Pinpoint the cell where the given text exists, returning its [X, Y] midpoint coordinate. 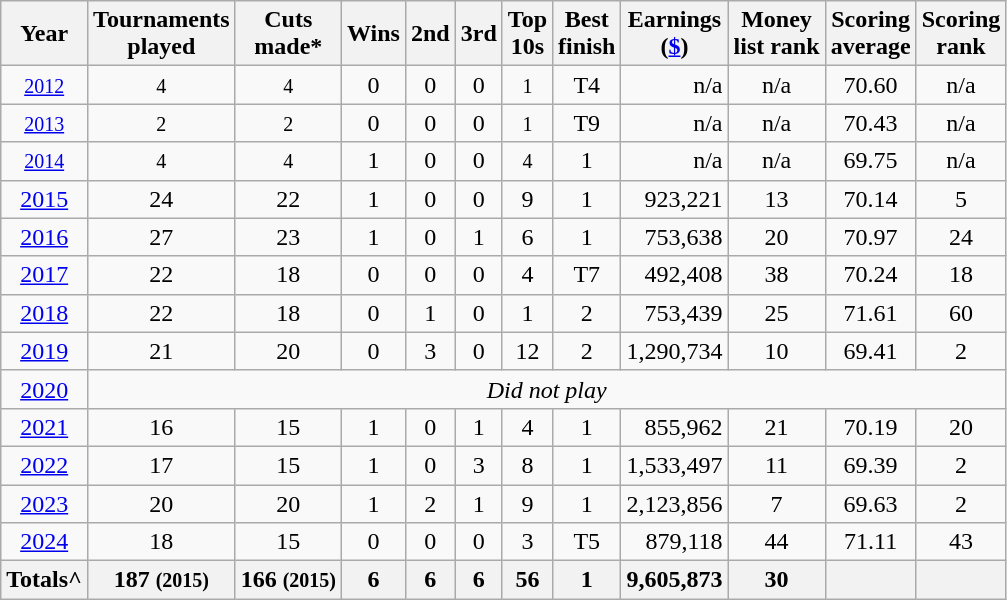
T9 [587, 123]
2024 [44, 542]
Year [44, 34]
2015 [44, 199]
5 [961, 199]
Tournaments played [162, 34]
56 [527, 580]
70.19 [870, 427]
70.43 [870, 123]
23 [288, 237]
13 [776, 199]
3rd [478, 34]
1,290,734 [674, 351]
9,605,873 [674, 580]
Cuts made* [288, 34]
12 [527, 351]
187 (2015) [162, 580]
Wins [373, 34]
753,638 [674, 237]
70.60 [870, 85]
T7 [587, 275]
1,533,497 [674, 465]
166 (2015) [288, 580]
17 [162, 465]
69.41 [870, 351]
69.39 [870, 465]
10 [776, 351]
Moneylist rank [776, 34]
71.11 [870, 542]
7 [776, 503]
2,123,856 [674, 503]
2014 [44, 161]
Totals^ [44, 580]
70.24 [870, 275]
30 [776, 580]
2020 [44, 389]
2016 [44, 237]
8 [527, 465]
923,221 [674, 199]
43 [961, 542]
2012 [44, 85]
T5 [587, 542]
70.14 [870, 199]
11 [776, 465]
2017 [44, 275]
T4 [587, 85]
25 [776, 313]
70.97 [870, 237]
879,118 [674, 542]
69.75 [870, 161]
2013 [44, 123]
Did not play [547, 389]
60 [961, 313]
44 [776, 542]
69.63 [870, 503]
Scoring average [870, 34]
27 [162, 237]
Top 10s [527, 34]
2023 [44, 503]
2nd [430, 34]
753,439 [674, 313]
855,962 [674, 427]
492,408 [674, 275]
2019 [44, 351]
Earnings($) [674, 34]
Best finish [587, 34]
Scoringrank [961, 34]
2018 [44, 313]
2021 [44, 427]
38 [776, 275]
71.61 [870, 313]
16 [162, 427]
2022 [44, 465]
